Output the [X, Y] coordinate of the center of the cell containing the given text.  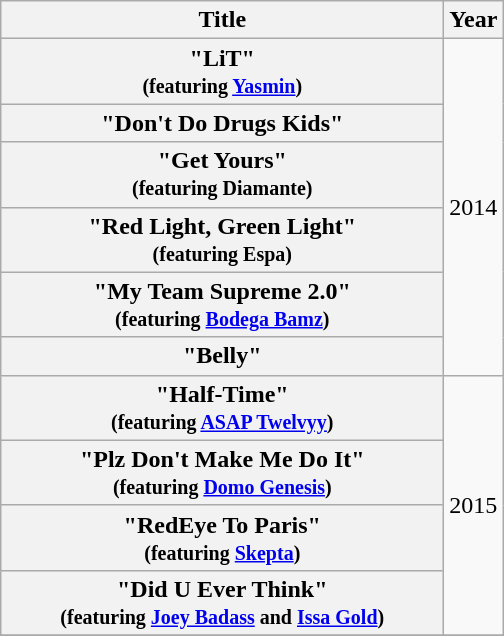
Title [222, 20]
Year [474, 20]
"RedEye To Paris"(featuring Skepta) [222, 538]
"Plz Don't Make Me Do It"(featuring Domo Genesis) [222, 472]
"LiT"(featuring Yasmin) [222, 72]
"My Team Supreme 2.0"(featuring Bodega Bamz) [222, 304]
2015 [474, 505]
"Belly" [222, 356]
"Don't Do Drugs Kids" [222, 123]
"Get Yours"(featuring Diamante) [222, 174]
"Half-Time"(featuring ASAP Twelvyy) [222, 408]
"Did U Ever Think"(featuring Joey Badass and Issa Gold) [222, 602]
"Red Light, Green Light"(featuring Espa) [222, 240]
2014 [474, 207]
